Locate the cell with the specified text and output its (x, y) center coordinate. 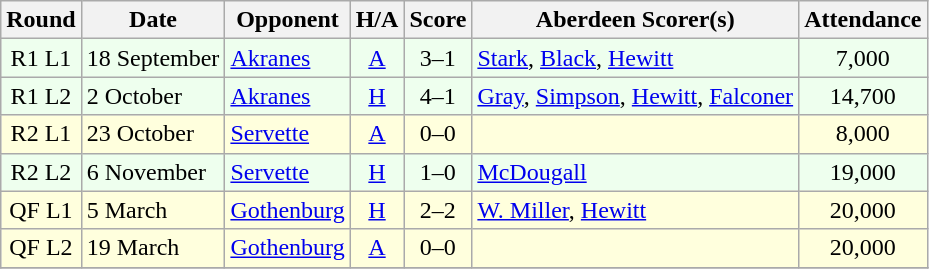
5 March (153, 210)
Attendance (863, 20)
Gray, Simpson, Hewitt, Falconer (636, 96)
1–0 (438, 172)
R2 L2 (41, 172)
3–1 (438, 58)
QF L1 (41, 210)
23 October (153, 134)
R1 L1 (41, 58)
14,700 (863, 96)
QF L2 (41, 248)
4–1 (438, 96)
Opponent (288, 20)
2 October (153, 96)
Date (153, 20)
Score (438, 20)
H/A (377, 20)
6 November (153, 172)
19 March (153, 248)
Round (41, 20)
19,000 (863, 172)
Stark, Black, Hewitt (636, 58)
18 September (153, 58)
7,000 (863, 58)
Aberdeen Scorer(s) (636, 20)
McDougall (636, 172)
2–2 (438, 210)
R2 L1 (41, 134)
W. Miller, Hewitt (636, 210)
8,000 (863, 134)
R1 L2 (41, 96)
